Determine the [x, y] coordinate at the center of the cell enclosing the given text.  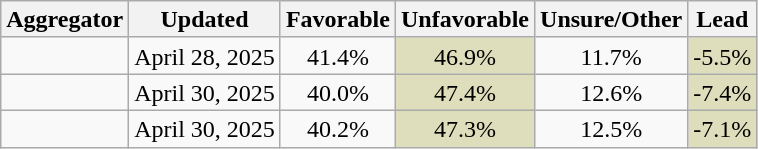
Unsure/Other [612, 20]
40.2% [338, 128]
Aggregator [65, 20]
-7.1% [722, 128]
40.0% [338, 92]
47.4% [464, 92]
-7.4% [722, 92]
Lead [722, 20]
12.5% [612, 128]
12.6% [612, 92]
Unfavorable [464, 20]
Updated [205, 20]
41.4% [338, 56]
Favorable [338, 20]
47.3% [464, 128]
46.9% [464, 56]
-5.5% [722, 56]
April 28, 2025 [205, 56]
11.7% [612, 56]
